Detect which cell encompasses the target text, then output its (x, y) center coordinate. 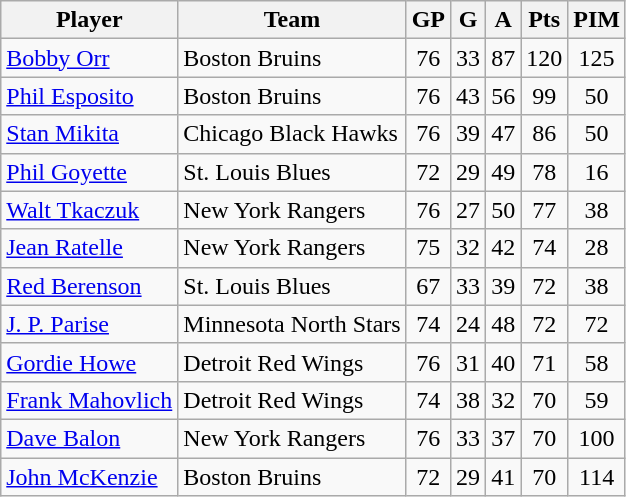
Walt Tkaczuk (90, 210)
Player (90, 20)
31 (468, 362)
75 (428, 248)
114 (597, 477)
71 (544, 362)
58 (597, 362)
Pts (544, 20)
Bobby Orr (90, 58)
PIM (597, 20)
49 (504, 172)
GP (428, 20)
56 (504, 96)
59 (597, 400)
24 (468, 324)
86 (544, 134)
125 (597, 58)
J. P. Parise (90, 324)
Team (292, 20)
42 (504, 248)
Frank Mahovlich (90, 400)
28 (597, 248)
16 (597, 172)
Gordie Howe (90, 362)
47 (504, 134)
Chicago Black Hawks (292, 134)
John McKenzie (90, 477)
Phil Goyette (90, 172)
41 (504, 477)
99 (544, 96)
87 (504, 58)
Red Berenson (90, 286)
40 (504, 362)
27 (468, 210)
100 (597, 438)
67 (428, 286)
43 (468, 96)
Minnesota North Stars (292, 324)
Stan Mikita (90, 134)
37 (504, 438)
78 (544, 172)
Dave Balon (90, 438)
120 (544, 58)
G (468, 20)
77 (544, 210)
A (504, 20)
Phil Esposito (90, 96)
48 (504, 324)
Jean Ratelle (90, 248)
